Detect which cell encompasses the target text, then output its [x, y] center coordinate. 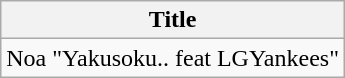
Noa "Yakusoku.. feat LGYankees" [173, 58]
Title [173, 20]
